Detect which cell encompasses the target text, then output its (X, Y) center coordinate. 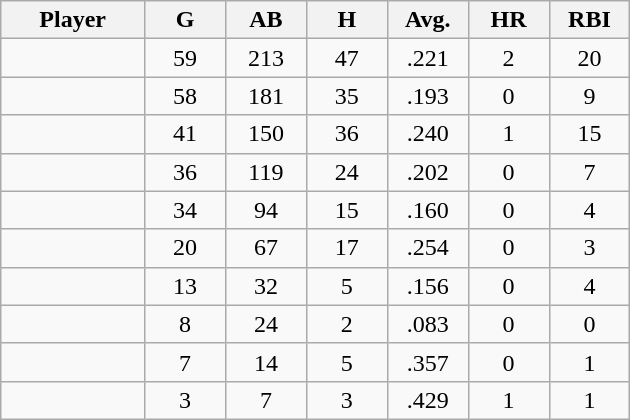
.193 (428, 96)
AB (266, 20)
.254 (428, 248)
8 (186, 324)
41 (186, 134)
.357 (428, 362)
H (346, 20)
47 (346, 58)
58 (186, 96)
119 (266, 172)
17 (346, 248)
Player (73, 20)
35 (346, 96)
13 (186, 286)
RBI (590, 20)
67 (266, 248)
.240 (428, 134)
HR (508, 20)
32 (266, 286)
.221 (428, 58)
213 (266, 58)
Avg. (428, 20)
.429 (428, 400)
G (186, 20)
59 (186, 58)
14 (266, 362)
94 (266, 210)
.083 (428, 324)
34 (186, 210)
181 (266, 96)
9 (590, 96)
.156 (428, 286)
.202 (428, 172)
150 (266, 134)
.160 (428, 210)
